Identify which cell holds the provided text, then report its [x, y] central coordinate. 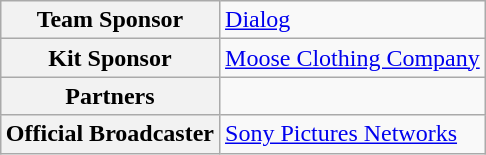
Partners [110, 96]
Dialog [353, 20]
Team Sponsor [110, 20]
Sony Pictures Networks [353, 134]
Moose Clothing Company [353, 58]
Kit Sponsor [110, 58]
Official Broadcaster [110, 134]
